Return (X, Y) of the center of cell containing provided text 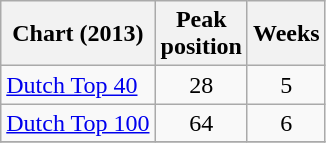
Weeks (286, 34)
Dutch Top 40 (78, 85)
64 (201, 123)
Dutch Top 100 (78, 123)
Peakposition (201, 34)
28 (201, 85)
6 (286, 123)
Chart (2013) (78, 34)
5 (286, 85)
